Extract the (X, Y) coordinate from the center of the cell holding the provided text.  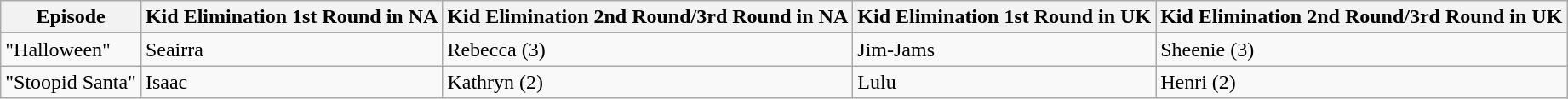
Kid Elimination 2nd Round/3rd Round in NA (648, 17)
Sheenie (3) (1362, 49)
Henri (2) (1362, 82)
Kathryn (2) (648, 82)
Kid Elimination 1st Round in UK (1004, 17)
Lulu (1004, 82)
Kid Elimination 1st Round in NA (291, 17)
Episode (72, 17)
Isaac (291, 82)
"Halloween" (72, 49)
Jim-Jams (1004, 49)
Seairra (291, 49)
Rebecca (3) (648, 49)
Kid Elimination 2nd Round/3rd Round in UK (1362, 17)
"Stoopid Santa" (72, 82)
